Scan for the cell matching the given text and deliver its [x, y] coordinate at center. 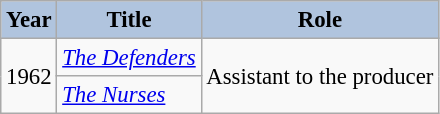
The Defenders [129, 58]
The Nurses [129, 95]
Year [29, 20]
Title [129, 20]
Role [320, 20]
Assistant to the producer [320, 76]
1962 [29, 76]
